Extract the (x, y) coordinate from the center of the cell holding the provided text.  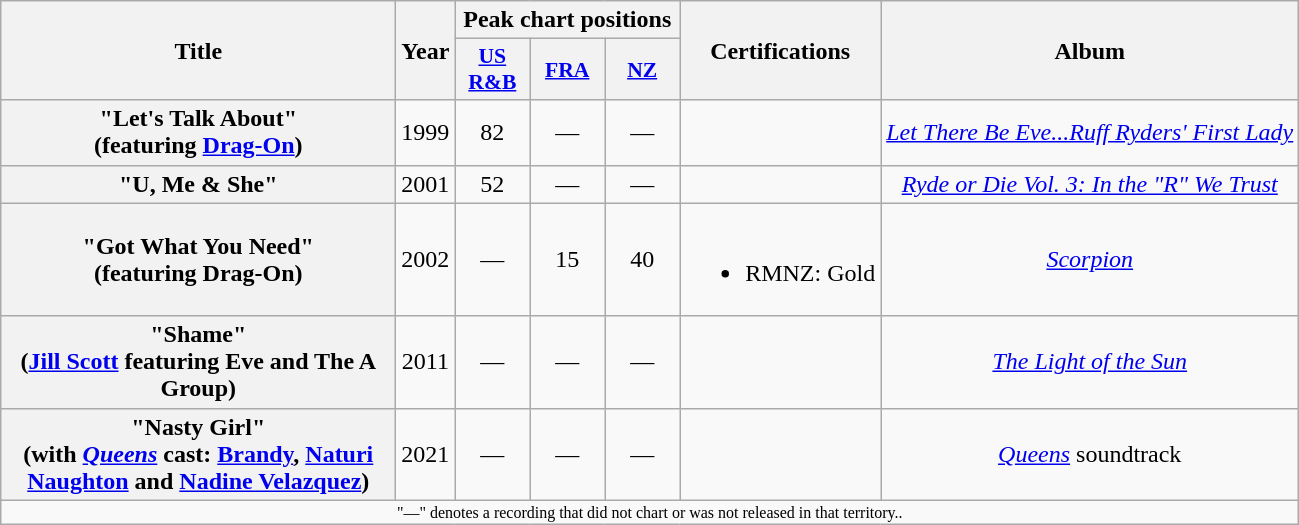
Album (1090, 50)
"Let's Talk About"(featuring Drag-On) (198, 132)
"Shame"(Jill Scott featuring Eve and The A Group) (198, 362)
1999 (426, 132)
82 (492, 132)
Ryde or Die Vol. 3: In the "R" We Trust (1090, 184)
NZ (642, 70)
"Nasty Girl"(with Queens cast: Brandy, Naturi Naughton and Nadine Velazquez) (198, 454)
The Light of the Sun (1090, 362)
Scorpion (1090, 260)
RMNZ: Gold (780, 260)
2002 (426, 260)
"—" denotes a recording that did not chart or was not released in that territory.. (650, 512)
2001 (426, 184)
2011 (426, 362)
Let There Be Eve...Ruff Ryders' First Lady (1090, 132)
Queens soundtrack (1090, 454)
40 (642, 260)
FRA (568, 70)
"U, Me & She" (198, 184)
15 (568, 260)
Title (198, 50)
Peak chart positions (568, 20)
"Got What You Need"(featuring Drag-On) (198, 260)
USR&B (492, 70)
Certifications (780, 50)
2021 (426, 454)
52 (492, 184)
Year (426, 50)
